From the cell containing the given text, extract its center point as [x, y] coordinate. 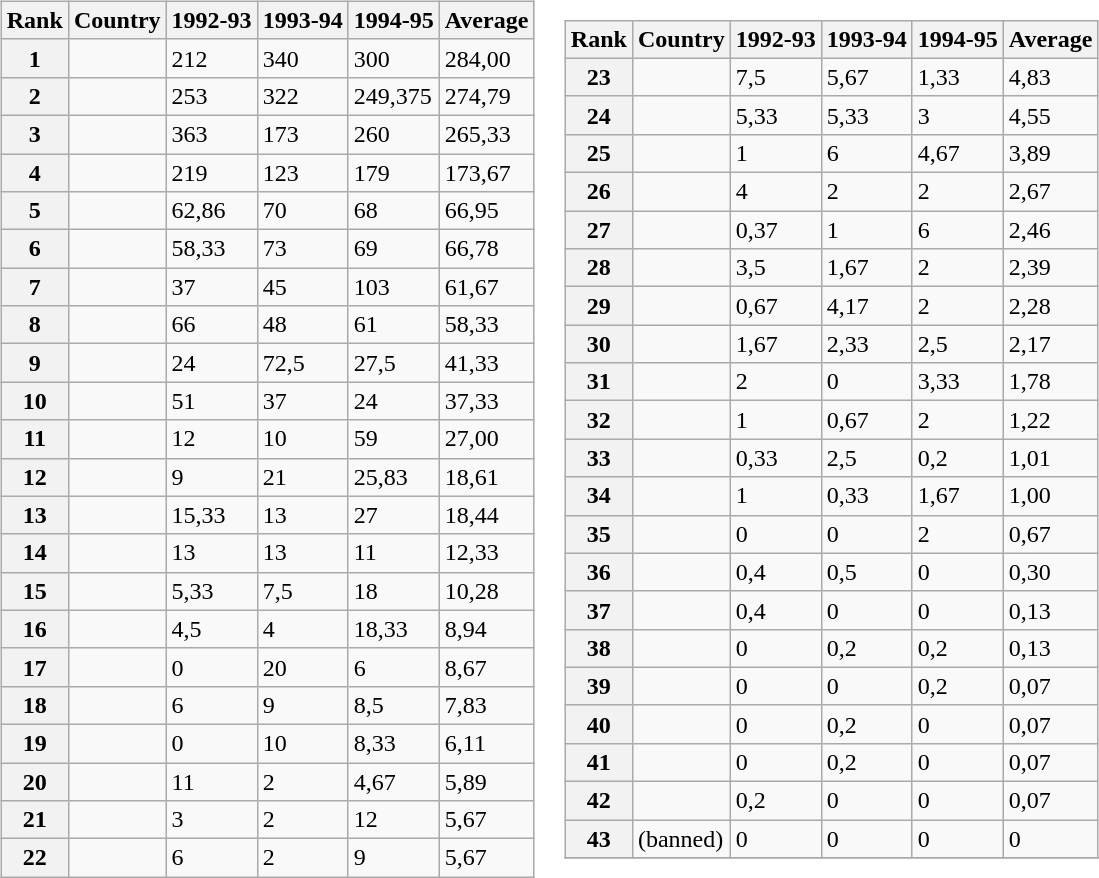
18,33 [394, 629]
2,39 [1050, 268]
25,83 [394, 477]
15 [34, 591]
6,11 [486, 743]
2,17 [1050, 344]
123 [302, 173]
48 [302, 325]
72,5 [302, 363]
2,46 [1050, 230]
7,83 [486, 705]
8,33 [394, 743]
8,5 [394, 705]
363 [212, 134]
43 [598, 839]
30 [598, 344]
15,33 [212, 515]
(banned) [681, 839]
260 [394, 134]
45 [302, 287]
31 [598, 382]
284,00 [486, 58]
10,28 [486, 591]
340 [302, 58]
5,89 [486, 781]
37,33 [486, 401]
18,61 [486, 477]
249,375 [394, 96]
66,95 [486, 211]
66 [212, 325]
33 [598, 458]
34 [598, 496]
4,55 [1050, 115]
0,30 [1050, 572]
25 [598, 153]
173,67 [486, 173]
2,33 [866, 344]
51 [212, 401]
4,83 [1050, 77]
1,01 [1050, 458]
3,33 [958, 382]
36 [598, 572]
70 [302, 211]
253 [212, 96]
300 [394, 58]
28 [598, 268]
32 [598, 420]
322 [302, 96]
17 [34, 667]
16 [34, 629]
27,00 [486, 439]
8,94 [486, 629]
29 [598, 306]
0,5 [866, 572]
69 [394, 249]
3,89 [1050, 153]
18,44 [486, 515]
2,28 [1050, 306]
66,78 [486, 249]
22 [34, 858]
1,78 [1050, 382]
62,86 [212, 211]
23 [598, 77]
73 [302, 249]
173 [302, 134]
41,33 [486, 363]
8,67 [486, 667]
2,67 [1050, 192]
274,79 [486, 96]
4,5 [212, 629]
5 [34, 211]
0,37 [776, 230]
35 [598, 534]
14 [34, 553]
68 [394, 211]
219 [212, 173]
1,22 [1050, 420]
103 [394, 287]
1,33 [958, 77]
179 [394, 173]
40 [598, 724]
19 [34, 743]
3,5 [776, 268]
7 [34, 287]
1,00 [1050, 496]
39 [598, 686]
38 [598, 648]
59 [394, 439]
12,33 [486, 553]
42 [598, 801]
61 [394, 325]
26 [598, 192]
212 [212, 58]
41 [598, 762]
4,17 [866, 306]
8 [34, 325]
61,67 [486, 287]
27,5 [394, 363]
265,33 [486, 134]
